Return (x, y) of the center of cell containing provided text 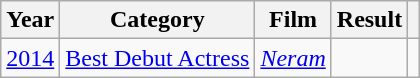
Film (293, 20)
Year (30, 20)
Neram (293, 58)
Best Debut Actress (158, 58)
2014 (30, 58)
Result (369, 20)
Category (158, 20)
